Capture the cell that displays the provided text and extract its [x, y] central coordinate. 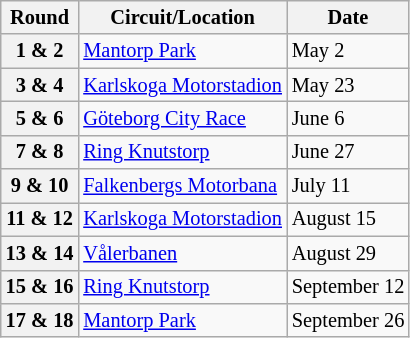
3 & 4 [40, 85]
August 15 [348, 219]
Falkenbergs Motorbana [182, 186]
Round [40, 17]
17 & 18 [40, 320]
September 12 [348, 287]
15 & 16 [40, 287]
July 11 [348, 186]
Circuit/Location [182, 17]
September 26 [348, 320]
May 2 [348, 51]
13 & 14 [40, 253]
9 & 10 [40, 186]
May 23 [348, 85]
August 29 [348, 253]
5 & 6 [40, 118]
Date [348, 17]
June 6 [348, 118]
Göteborg City Race [182, 118]
June 27 [348, 152]
Vålerbanen [182, 253]
7 & 8 [40, 152]
1 & 2 [40, 51]
11 & 12 [40, 219]
